Return (X, Y) of the center of cell containing provided text 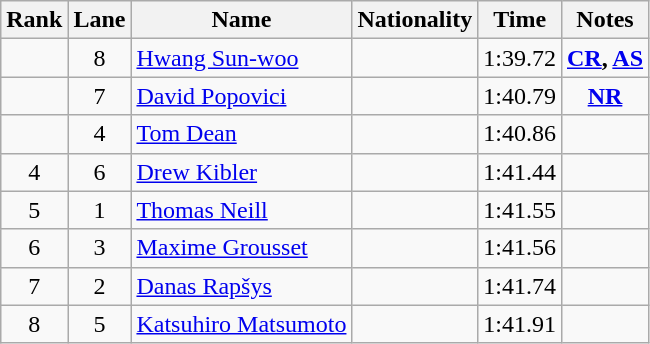
Danas Rapšys (242, 286)
Thomas Neill (242, 210)
3 (100, 248)
Rank (34, 20)
Tom Dean (242, 134)
2 (100, 286)
1:40.86 (520, 134)
1:41.91 (520, 324)
CR, AS (604, 58)
1:41.74 (520, 286)
NR (604, 96)
Hwang Sun-woo (242, 58)
Time (520, 20)
1:40.79 (520, 96)
Lane (100, 20)
Nationality (415, 20)
1:41.56 (520, 248)
1 (100, 210)
Name (242, 20)
Drew Kibler (242, 172)
1:41.55 (520, 210)
Maxime Grousset (242, 248)
1:41.44 (520, 172)
1:39.72 (520, 58)
David Popovici (242, 96)
Katsuhiro Matsumoto (242, 324)
Notes (604, 20)
